Detect which cell encompasses the target text, then output its (x, y) center coordinate. 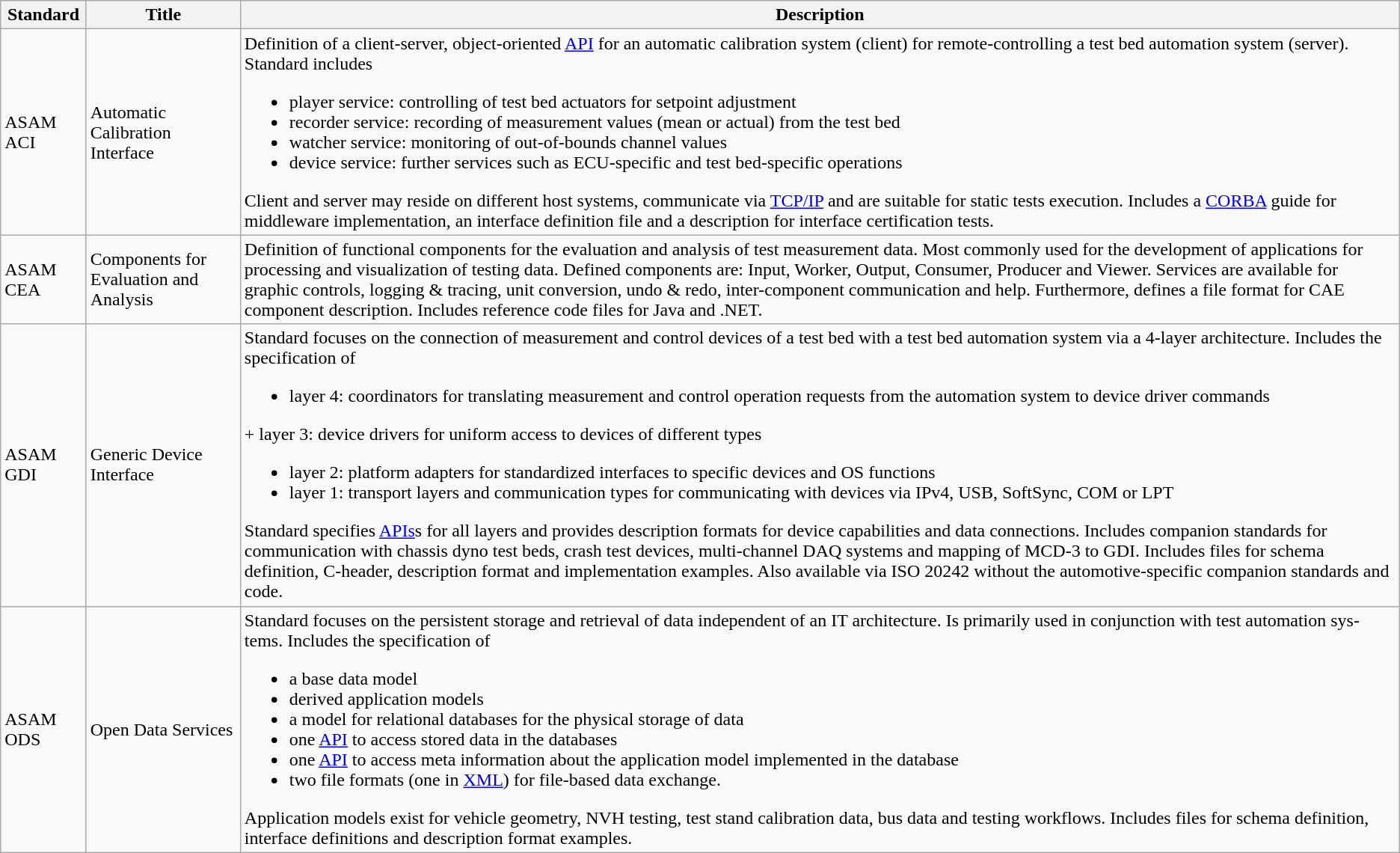
Components for Evaluation and Analysis (163, 280)
Generic Device Interface (163, 465)
Automatic Calibration Interface (163, 132)
ASAM ODS (43, 729)
Description (820, 15)
ASAM ACI (43, 132)
ASAM CEA (43, 280)
ASAM GDI (43, 465)
Title (163, 15)
Open Data Services (163, 729)
Standard (43, 15)
